Identify which cell holds the provided text, then report its (X, Y) central coordinate. 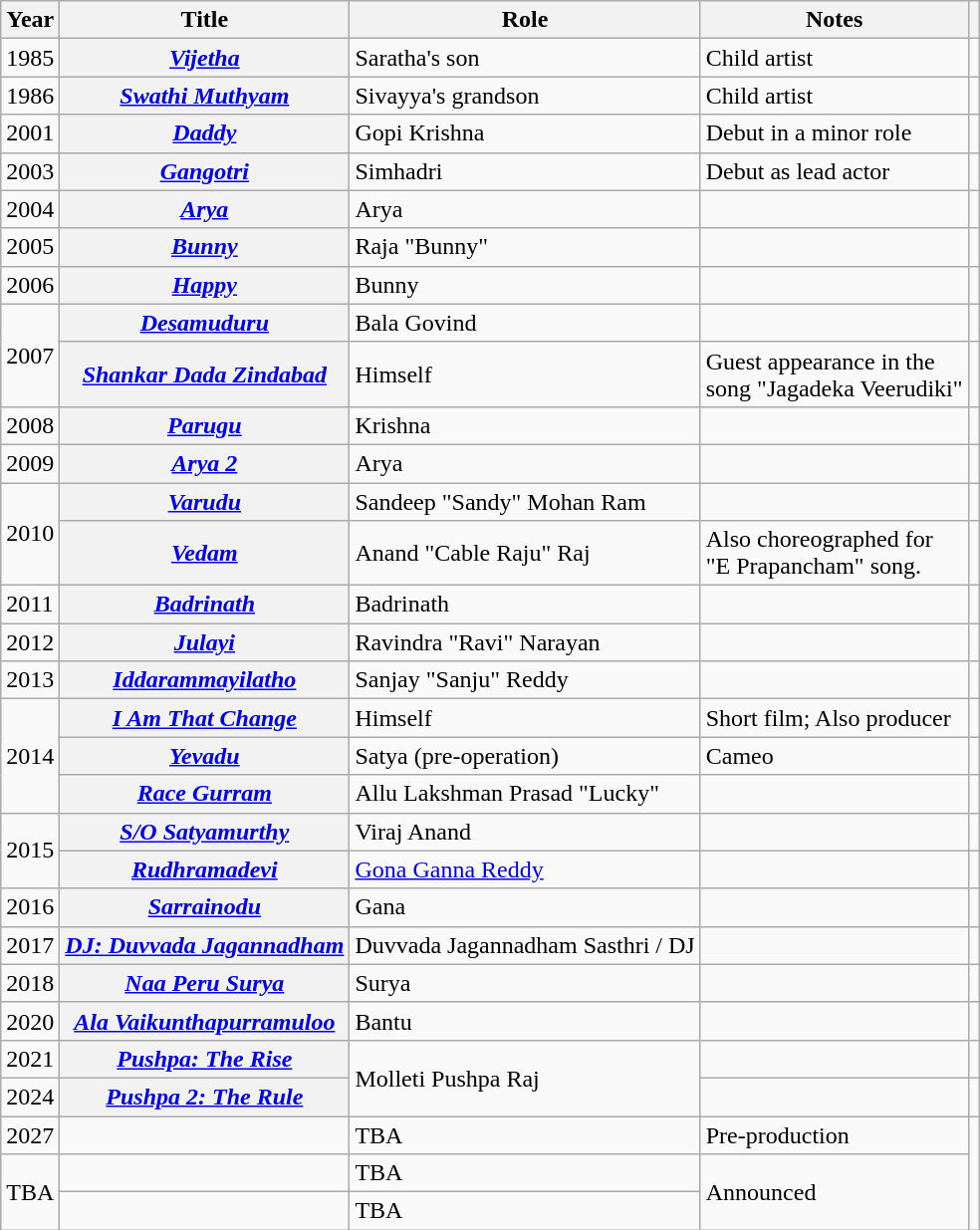
Year (30, 20)
Guest appearance in the song "Jagadeka Veerudiki" (835, 374)
Notes (835, 20)
Arya 2 (205, 463)
Happy (205, 285)
2015 (30, 851)
Molleti Pushpa Raj (525, 1078)
Bala Govind (525, 323)
Pre-production (835, 1134)
2017 (30, 945)
Gopi Krishna (525, 133)
Pushpa 2: The Rule (205, 1097)
Simhadri (525, 171)
Gana (525, 907)
Duvvada Jagannadham Sasthri / DJ (525, 945)
Vedam (205, 554)
2027 (30, 1134)
Satya (pre-operation) (525, 756)
Desamuduru (205, 323)
Raja "Bunny" (525, 247)
Anand "Cable Raju" Raj (525, 554)
2009 (30, 463)
Race Gurram (205, 794)
Announced (835, 1192)
Title (205, 20)
2005 (30, 247)
Daddy (205, 133)
1986 (30, 96)
2013 (30, 680)
Ala Vaikunthapurramuloo (205, 1021)
Debut in a minor role (835, 133)
2004 (30, 209)
Cameo (835, 756)
S/O Satyamurthy (205, 832)
2007 (30, 355)
Yevadu (205, 756)
Ravindra "Ravi" Narayan (525, 642)
Parugu (205, 425)
2012 (30, 642)
2014 (30, 756)
Also choreographed for "E Prapancham" song. (835, 554)
Varudu (205, 501)
Swathi Muthyam (205, 96)
2003 (30, 171)
Sanjay "Sanju" Reddy (525, 680)
Rudhramadevi (205, 869)
2020 (30, 1021)
Gona Ganna Reddy (525, 869)
Gangotri (205, 171)
2018 (30, 983)
Short film; Also producer (835, 718)
Naa Peru Surya (205, 983)
Pushpa: The Rise (205, 1059)
Sivayya's grandson (525, 96)
Krishna (525, 425)
2011 (30, 605)
Sandeep "Sandy" Mohan Ram (525, 501)
Allu Lakshman Prasad "Lucky" (525, 794)
2001 (30, 133)
DJ: Duvvada Jagannadham (205, 945)
Bantu (525, 1021)
Julayi (205, 642)
2021 (30, 1059)
2024 (30, 1097)
Vijetha (205, 58)
Viraj Anand (525, 832)
1985 (30, 58)
2006 (30, 285)
Shankar Dada Zindabad (205, 374)
Debut as lead actor (835, 171)
I Am That Change (205, 718)
Sarrainodu (205, 907)
2010 (30, 534)
2016 (30, 907)
2008 (30, 425)
Surya (525, 983)
Saratha's son (525, 58)
Iddarammayilatho (205, 680)
Role (525, 20)
